Capture the cell that displays the provided text and extract its [x, y] central coordinate. 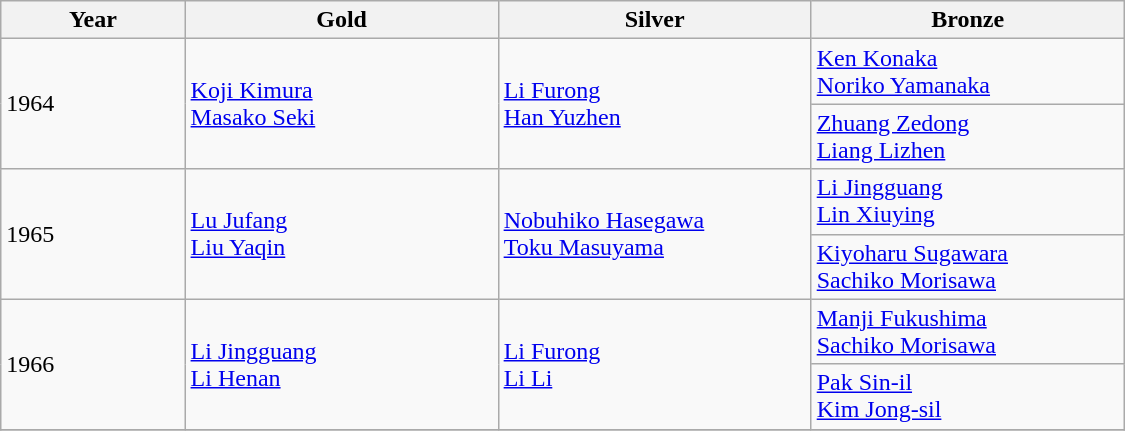
1966 [93, 364]
Koji Kimura Masako Seki [342, 104]
Pak Sin-il Kim Jong-sil [968, 396]
Li Furong Han Yuzhen [654, 104]
Gold [342, 20]
1964 [93, 104]
Li Jingguang Lin Xiuying [968, 202]
Li Jingguang Li Henan [342, 364]
Year [93, 20]
Manji Fukushima Sachiko Morisawa [968, 332]
1965 [93, 234]
Bronze [968, 20]
Lu Jufang Liu Yaqin [342, 234]
Zhuang Zedong Liang Lizhen [968, 136]
Nobuhiko Hasegawa Toku Masuyama [654, 234]
Li Furong Li Li [654, 364]
Kiyoharu Sugawara Sachiko Morisawa [968, 266]
Ken Konaka Noriko Yamanaka [968, 72]
Silver [654, 20]
